Return (X, Y) of the center of cell containing provided text 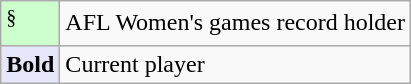
§ (30, 24)
Bold (30, 64)
AFL Women's games record holder (236, 24)
Current player (236, 64)
